Capture the cell that displays the provided text and extract its (X, Y) central coordinate. 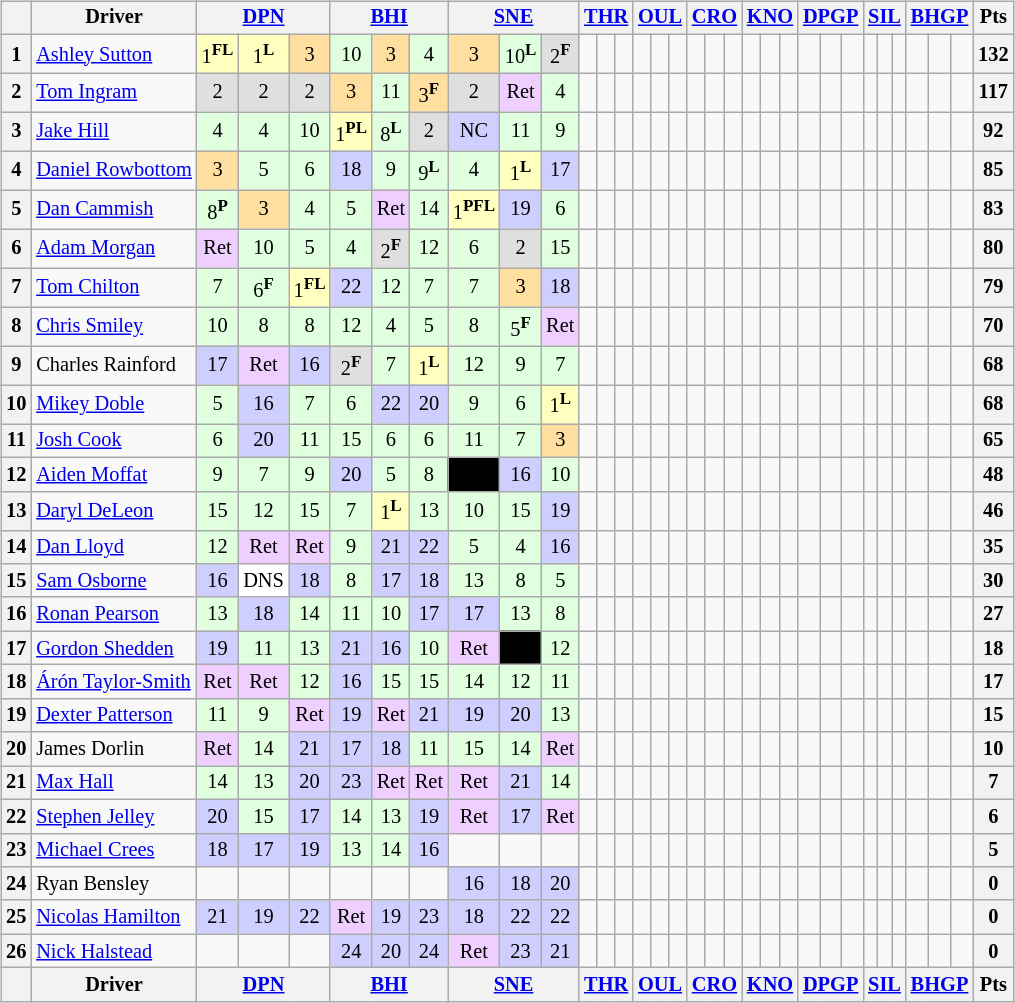
6F (263, 288)
48 (993, 474)
3F (429, 92)
Tom Chilton (114, 288)
117 (993, 92)
Dan Cammish (114, 210)
Daniel Rowbottom (114, 170)
Daryl DeLeon (114, 510)
Sam Osborne (114, 581)
8L (391, 132)
132 (993, 54)
Ronan Pearson (114, 614)
9L (429, 170)
Michael Crees (114, 850)
80 (993, 248)
8P (218, 210)
27 (993, 614)
10L (520, 54)
NC (474, 132)
Dan Lloyd (114, 547)
Árón Taylor-Smith (114, 682)
35 (993, 547)
Ryan Bensley (114, 884)
79 (993, 288)
James Dorlin (114, 749)
Mikey Doble (114, 404)
1 (16, 54)
Tom Ingram (114, 92)
Aiden Moffat (114, 474)
Ashley Sutton (114, 54)
Charles Rainford (114, 366)
1PL (351, 132)
83 (993, 210)
Gordon Shedden (114, 648)
70 (993, 326)
65 (993, 441)
Josh Cook (114, 441)
DNS (263, 581)
Nicolas Hamilton (114, 917)
Dexter Patterson (114, 715)
Chris Smiley (114, 326)
26 (16, 951)
Jake Hill (114, 132)
Stephen Jelley (114, 816)
Nick Halstead (114, 951)
85 (993, 170)
5F (520, 326)
1PFL (474, 210)
25 (16, 917)
30 (993, 581)
Max Hall (114, 783)
Adam Morgan (114, 248)
46 (993, 510)
92 (993, 132)
